Return (X, Y) of the center of cell containing provided text 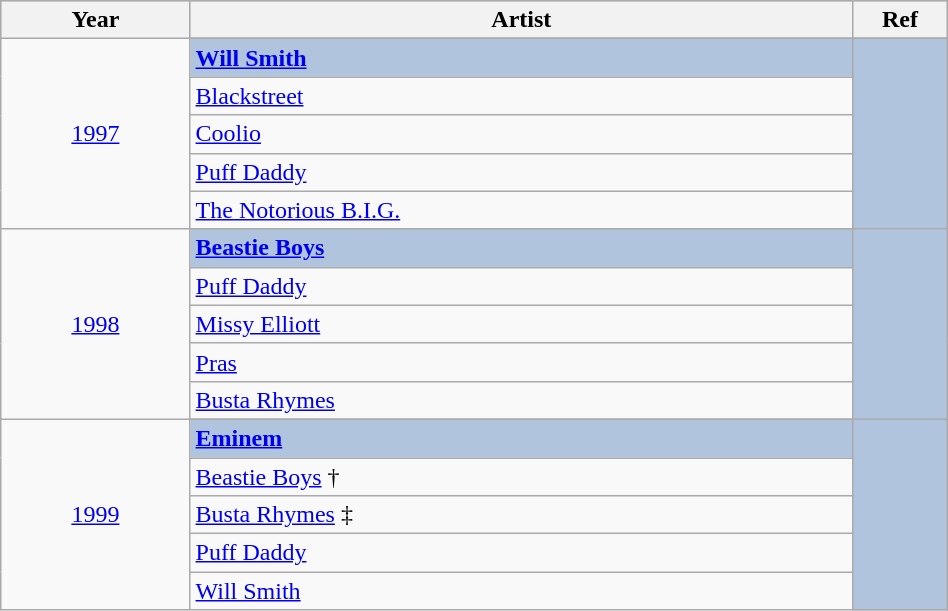
Beastie Boys (522, 248)
Coolio (522, 134)
1999 (96, 514)
Busta Rhymes ‡ (522, 515)
Pras (522, 362)
Beastie Boys † (522, 477)
1997 (96, 134)
Missy Elliott (522, 324)
Eminem (522, 438)
Year (96, 20)
1998 (96, 324)
Ref (900, 20)
Busta Rhymes (522, 400)
The Notorious B.I.G. (522, 210)
Artist (522, 20)
Blackstreet (522, 96)
